From the cell containing the given text, extract its center point as (x, y) coordinate. 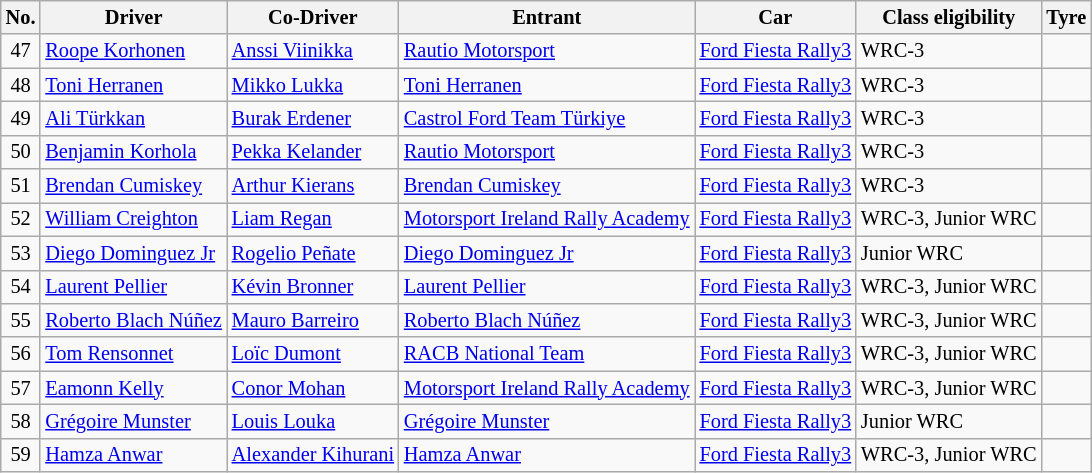
55 (21, 320)
Benjamin Korhola (133, 152)
Mauro Barreiro (313, 320)
48 (21, 85)
Tom Rensonnet (133, 354)
Loïc Dumont (313, 354)
52 (21, 219)
Rogelio Peñate (313, 253)
Mikko Lukka (313, 85)
Car (776, 17)
Liam Regan (313, 219)
Roope Korhonen (133, 51)
Arthur Kierans (313, 186)
53 (21, 253)
51 (21, 186)
57 (21, 388)
58 (21, 421)
59 (21, 455)
47 (21, 51)
Conor Mohan (313, 388)
William Creighton (133, 219)
Alexander Kihurani (313, 455)
Pekka Kelander (313, 152)
Ali Türkkan (133, 118)
No. (21, 17)
Louis Louka (313, 421)
Kévin Bronner (313, 287)
Class eligibility (948, 17)
56 (21, 354)
Castrol Ford Team Türkiye (547, 118)
Anssi Viinikka (313, 51)
50 (21, 152)
54 (21, 287)
Entrant (547, 17)
Tyre (1066, 17)
49 (21, 118)
Eamonn Kelly (133, 388)
Co-Driver (313, 17)
RACB National Team (547, 354)
Burak Erdener (313, 118)
Driver (133, 17)
